Capture the cell that displays the provided text and extract its (x, y) central coordinate. 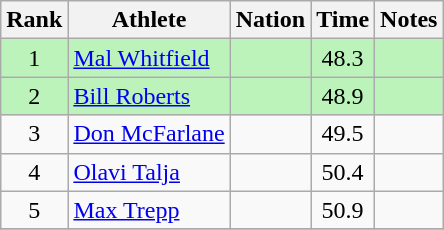
Don McFarlane (149, 134)
50.4 (343, 172)
2 (34, 96)
48.9 (343, 96)
48.3 (343, 58)
4 (34, 172)
Athlete (149, 20)
1 (34, 58)
Mal Whitfield (149, 58)
3 (34, 134)
Rank (34, 20)
50.9 (343, 210)
Nation (270, 20)
Time (343, 20)
Max Trepp (149, 210)
Olavi Talja (149, 172)
5 (34, 210)
Bill Roberts (149, 96)
Notes (409, 20)
49.5 (343, 134)
